For the text-containing cell, return its midpoint in [x, y] coordinate format. 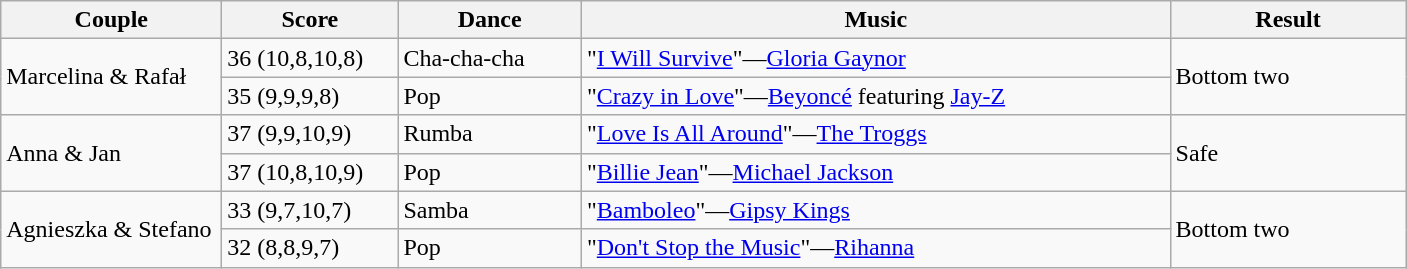
Safe [1288, 153]
Anna & Jan [112, 153]
Cha-cha-cha [490, 58]
Couple [112, 20]
Dance [490, 20]
Agnieszka & Stefano [112, 229]
37 (9,9,10,9) [310, 134]
Music [876, 20]
Samba [490, 210]
Score [310, 20]
"Love Is All Around"—The Troggs [876, 134]
Rumba [490, 134]
Marcelina & Rafał [112, 77]
"Crazy in Love"—Beyoncé featuring Jay-Z [876, 96]
"Billie Jean"—Michael Jackson [876, 172]
32 (8,8,9,7) [310, 248]
Result [1288, 20]
"Don't Stop the Music"—Rihanna [876, 248]
35 (9,9,9,8) [310, 96]
37 (10,8,10,9) [310, 172]
33 (9,7,10,7) [310, 210]
"I Will Survive"—Gloria Gaynor [876, 58]
36 (10,8,10,8) [310, 58]
"Bamboleo"—Gipsy Kings [876, 210]
